Return the [x, y] coordinate for the center point of the cell that contains the specified text.  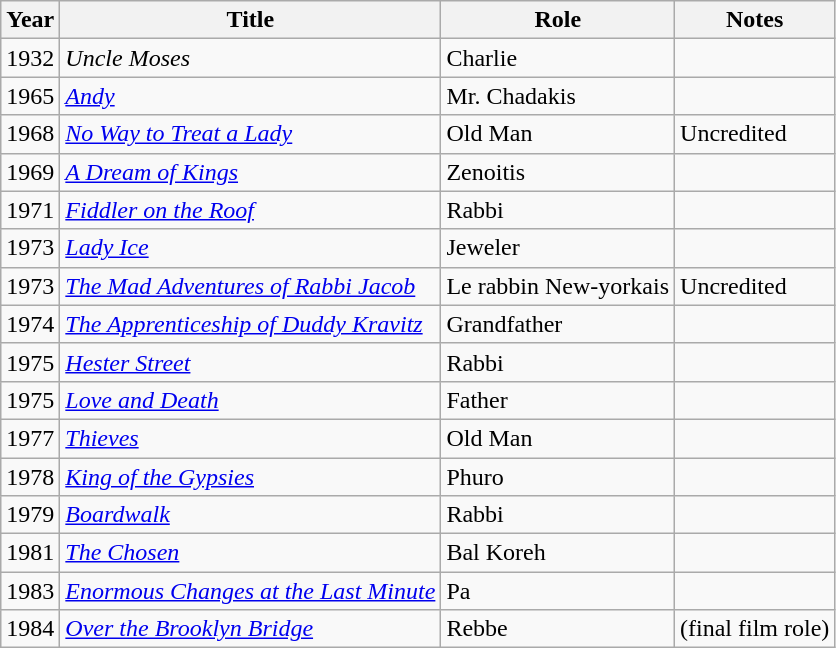
1977 [30, 438]
1968 [30, 134]
1965 [30, 96]
Jeweler [558, 248]
Boardwalk [250, 515]
Mr. Chadakis [558, 96]
Grandfather [558, 324]
1974 [30, 324]
Fiddler on the Roof [250, 210]
Father [558, 400]
No Way to Treat a Lady [250, 134]
Title [250, 20]
1978 [30, 477]
1984 [30, 629]
Rebbe [558, 629]
Year [30, 20]
Le rabbin New-yorkais [558, 286]
Bal Koreh [558, 553]
The Apprenticeship of Duddy Kravitz [250, 324]
Andy [250, 96]
Enormous Changes at the Last Minute [250, 591]
The Chosen [250, 553]
Uncle Moses [250, 58]
King of the Gypsies [250, 477]
1932 [30, 58]
Zenoitis [558, 172]
Phuro [558, 477]
1979 [30, 515]
Role [558, 20]
The Mad Adventures of Rabbi Jacob [250, 286]
Love and Death [250, 400]
1969 [30, 172]
A Dream of Kings [250, 172]
1981 [30, 553]
Hester Street [250, 362]
1971 [30, 210]
Notes [755, 20]
Pa [558, 591]
Thieves [250, 438]
Lady Ice [250, 248]
1983 [30, 591]
(final film role) [755, 629]
Over the Brooklyn Bridge [250, 629]
Charlie [558, 58]
